Search for the cell housing the specified text and yield its [x, y] center coordinate. 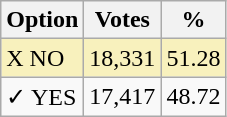
X NO [42, 58]
Votes [122, 20]
Option [42, 20]
18,331 [122, 58]
51.28 [194, 58]
✓ YES [42, 97]
% [194, 20]
17,417 [122, 97]
48.72 [194, 97]
